Return (x, y) of the center of cell containing provided text 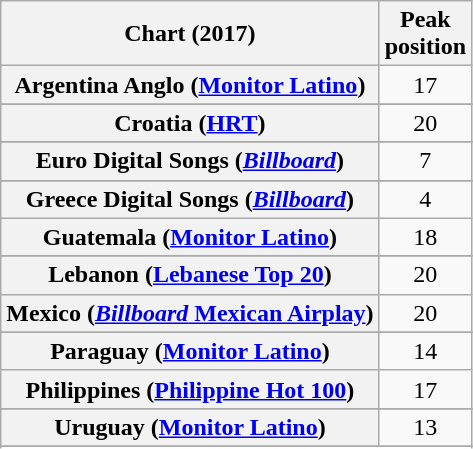
Peak position (425, 34)
Croatia (HRT) (190, 123)
Chart (2017) (190, 34)
14 (425, 351)
4 (425, 199)
Mexico (Billboard Mexican Airplay) (190, 313)
Euro Digital Songs (Billboard) (190, 161)
Lebanon (Lebanese Top 20) (190, 275)
18 (425, 237)
7 (425, 161)
Uruguay (Monitor Latino) (190, 427)
Philippines (Philippine Hot 100) (190, 389)
13 (425, 427)
Argentina Anglo (Monitor Latino) (190, 85)
Guatemala (Monitor Latino) (190, 237)
Paraguay (Monitor Latino) (190, 351)
Greece Digital Songs (Billboard) (190, 199)
